For the text-containing cell, return its midpoint in (x, y) coordinate format. 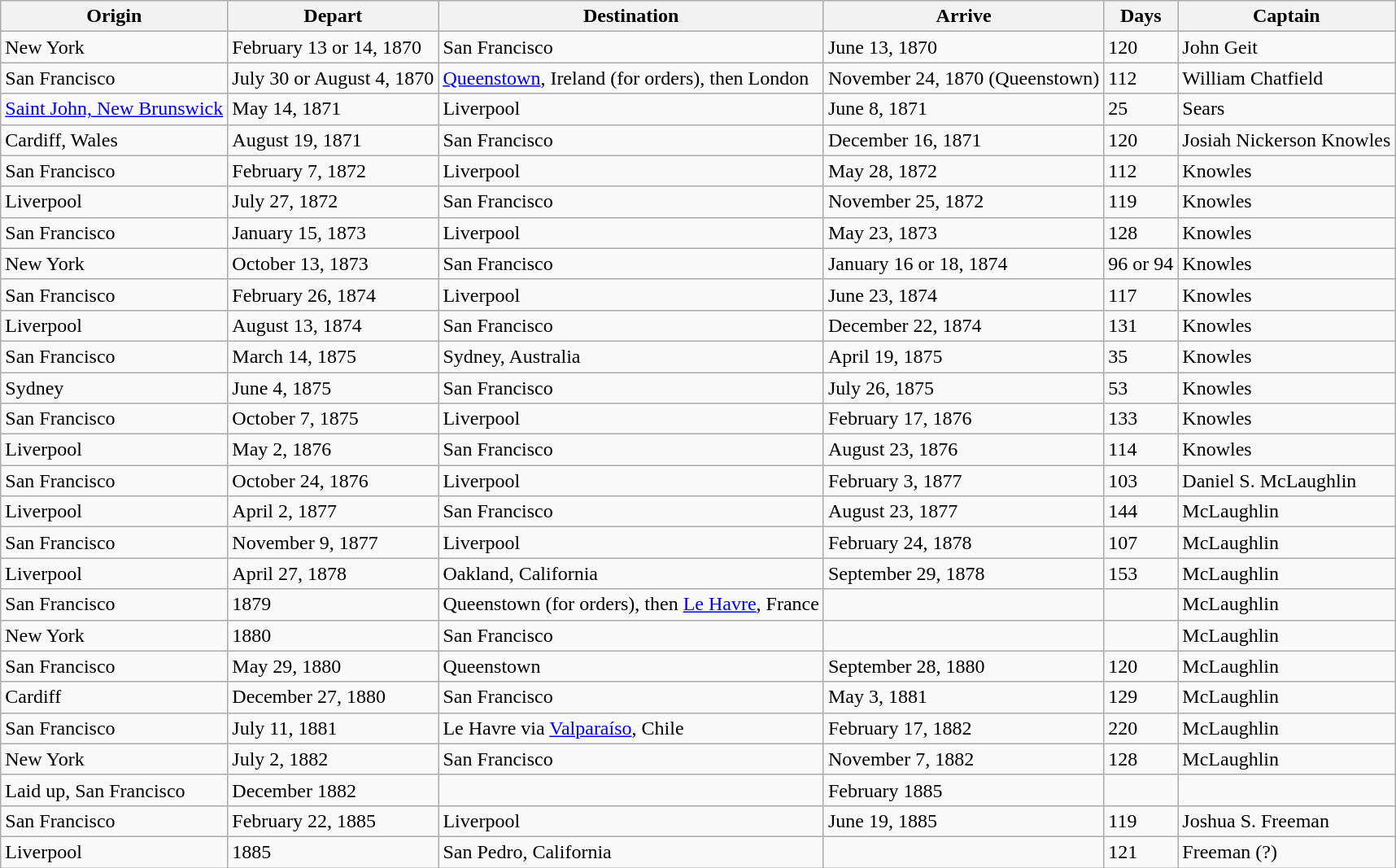
153 (1141, 574)
144 (1141, 512)
Queenstown, Ireland (for orders), then London (631, 78)
October 7, 1875 (334, 419)
35 (1141, 356)
May 28, 1872 (963, 171)
August 23, 1876 (963, 450)
July 11, 1881 (334, 728)
May 14, 1871 (334, 109)
February 17, 1876 (963, 419)
May 2, 1876 (334, 450)
Oakland, California (631, 574)
April 27, 1878 (334, 574)
1880 (334, 635)
Captain (1287, 16)
June 13, 1870 (963, 47)
131 (1141, 325)
103 (1141, 481)
25 (1141, 109)
107 (1141, 543)
August 19, 1871 (334, 140)
Days (1141, 16)
October 24, 1876 (334, 481)
November 7, 1882 (963, 759)
Laid up, San Francisco (114, 790)
Queenstown (631, 666)
August 23, 1877 (963, 512)
1879 (334, 604)
December 22, 1874 (963, 325)
December 27, 1880 (334, 697)
September 29, 1878 (963, 574)
January 16 or 18, 1874 (963, 264)
133 (1141, 419)
96 or 94 (1141, 264)
John Geit (1287, 47)
Destination (631, 16)
114 (1141, 450)
Depart (334, 16)
Sears (1287, 109)
June 23, 1874 (963, 294)
May 3, 1881 (963, 697)
July 26, 1875 (963, 388)
February 1885 (963, 790)
220 (1141, 728)
Freeman (?) (1287, 852)
Cardiff (114, 697)
April 2, 1877 (334, 512)
Saint John, New Brunswick (114, 109)
February 3, 1877 (963, 481)
April 19, 1875 (963, 356)
February 24, 1878 (963, 543)
May 23, 1873 (963, 233)
February 22, 1885 (334, 821)
1885 (334, 852)
November 25, 1872 (963, 202)
Le Havre via Valparaíso, Chile (631, 728)
July 30 or August 4, 1870 (334, 78)
June 8, 1871 (963, 109)
November 9, 1877 (334, 543)
February 13 or 14, 1870 (334, 47)
June 19, 1885 (963, 821)
October 13, 1873 (334, 264)
May 29, 1880 (334, 666)
Sydney (114, 388)
129 (1141, 697)
Daniel S. McLaughlin (1287, 481)
August 13, 1874 (334, 325)
Queenstown (for orders), then Le Havre, France (631, 604)
San Pedro, California (631, 852)
117 (1141, 294)
February 17, 1882 (963, 728)
January 15, 1873 (334, 233)
December 16, 1871 (963, 140)
Cardiff, Wales (114, 140)
53 (1141, 388)
June 4, 1875 (334, 388)
December 1882 (334, 790)
February 7, 1872 (334, 171)
July 27, 1872 (334, 202)
March 14, 1875 (334, 356)
Joshua S. Freeman (1287, 821)
July 2, 1882 (334, 759)
Arrive (963, 16)
November 24, 1870 (Queenstown) (963, 78)
February 26, 1874 (334, 294)
Origin (114, 16)
September 28, 1880 (963, 666)
121 (1141, 852)
Josiah Nickerson Knowles (1287, 140)
William Chatfield (1287, 78)
Sydney, Australia (631, 356)
